Search for the cell housing the specified text and yield its (X, Y) center coordinate. 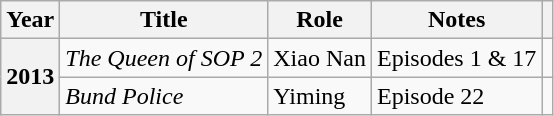
Xiao Nan (320, 58)
Yiming (320, 96)
Notes (456, 20)
Role (320, 20)
2013 (30, 77)
Bund Police (164, 96)
Episode 22 (456, 96)
Title (164, 20)
Year (30, 20)
Episodes 1 & 17 (456, 58)
The Queen of SOP 2 (164, 58)
